For the text-containing cell, return its midpoint in [x, y] coordinate format. 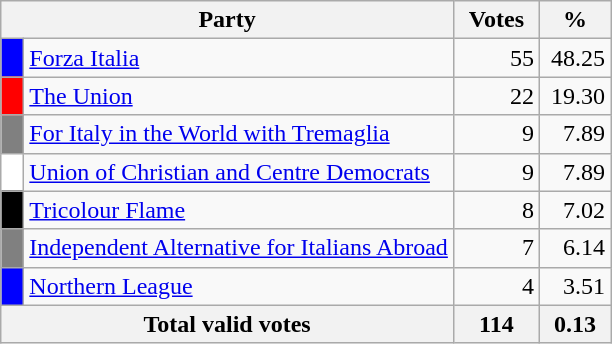
7.02 [574, 210]
4 [496, 286]
The Union [239, 96]
Votes [496, 20]
Northern League [239, 286]
For Italy in the World with Tremaglia [239, 134]
114 [496, 324]
Tricolour Flame [239, 210]
55 [496, 58]
0.13 [574, 324]
% [574, 20]
6.14 [574, 248]
Forza Italia [239, 58]
48.25 [574, 58]
Independent Alternative for Italians Abroad [239, 248]
7 [496, 248]
3.51 [574, 286]
22 [496, 96]
Party [228, 20]
Union of Christian and Centre Democrats [239, 172]
8 [496, 210]
Total valid votes [228, 324]
19.30 [574, 96]
